Determine the (x, y) coordinate at the center of the cell enclosing the given text.  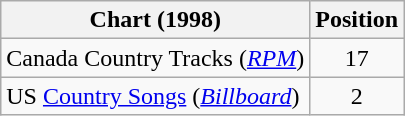
US Country Songs (Billboard) (156, 96)
Chart (1998) (156, 20)
Canada Country Tracks (RPM) (156, 58)
Position (357, 20)
17 (357, 58)
2 (357, 96)
